Locate the cell with the specified text and output its [x, y] center coordinate. 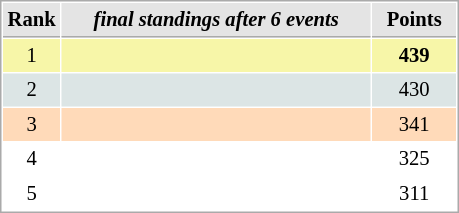
430 [414, 90]
Points [414, 20]
325 [414, 158]
2 [32, 90]
311 [414, 194]
5 [32, 194]
3 [32, 124]
final standings after 6 events [216, 20]
439 [414, 56]
4 [32, 158]
1 [32, 56]
Rank [32, 20]
341 [414, 124]
